Locate the cell with the specified text and output its (X, Y) center coordinate. 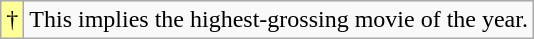
† (12, 20)
This implies the highest-grossing movie of the year. (279, 20)
